Provide the [x, y] coordinate of the cell's center where the given text is located.  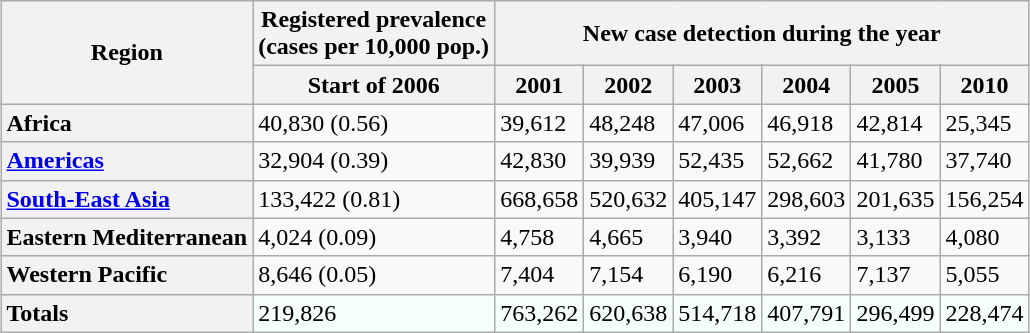
668,658 [540, 199]
763,262 [540, 313]
Africa [127, 123]
2002 [628, 85]
Americas [127, 161]
2001 [540, 85]
7,137 [896, 275]
7,154 [628, 275]
Western Pacific [127, 275]
40,830 (0.56) [374, 123]
Registered prevalence (cases per 10,000 pop.) [374, 34]
228,474 [984, 313]
298,603 [806, 199]
32,904 (0.39) [374, 161]
3,940 [718, 237]
Totals [127, 313]
47,006 [718, 123]
201,635 [896, 199]
5,055 [984, 275]
New case detection during the year [762, 34]
296,499 [896, 313]
133,422 (0.81) [374, 199]
219,826 [374, 313]
2010 [984, 85]
48,248 [628, 123]
42,814 [896, 123]
2005 [896, 85]
8,646 (0.05) [374, 275]
4,665 [628, 237]
6,190 [718, 275]
42,830 [540, 161]
407,791 [806, 313]
6,216 [806, 275]
4,758 [540, 237]
3,392 [806, 237]
620,638 [628, 313]
156,254 [984, 199]
4,024 (0.09) [374, 237]
7,404 [540, 275]
52,435 [718, 161]
520,632 [628, 199]
41,780 [896, 161]
3,133 [896, 237]
South-East Asia [127, 199]
39,612 [540, 123]
514,718 [718, 313]
Region [127, 52]
39,939 [628, 161]
Eastern Mediterranean [127, 237]
2004 [806, 85]
37,740 [984, 161]
46,918 [806, 123]
2003 [718, 85]
25,345 [984, 123]
52,662 [806, 161]
Start of 2006 [374, 85]
405,147 [718, 199]
4,080 [984, 237]
